Provide the [x, y] coordinate of the cell's center where the given text is located.  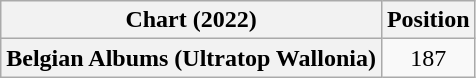
Belgian Albums (Ultratop Wallonia) [192, 58]
187 [428, 58]
Chart (2022) [192, 20]
Position [428, 20]
